For the text-containing cell, return its midpoint in [x, y] coordinate format. 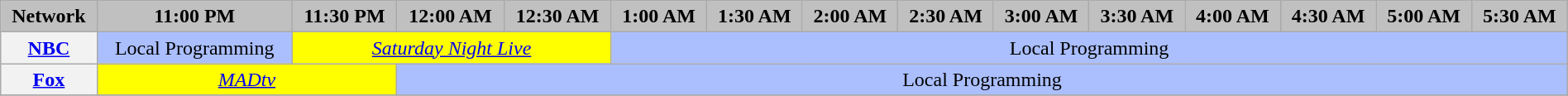
12:30 AM [557, 17]
5:00 AM [1424, 17]
4:00 AM [1233, 17]
1:00 AM [659, 17]
3:00 AM [1041, 17]
2:30 AM [946, 17]
2:00 AM [850, 17]
12:00 AM [451, 17]
11:30 PM [344, 17]
4:30 AM [1328, 17]
Saturday Night Live [452, 48]
3:30 AM [1137, 17]
Network [49, 17]
Fox [49, 79]
1:30 AM [754, 17]
5:30 AM [1519, 17]
11:00 PM [194, 17]
MADtv [246, 79]
NBC [49, 48]
